Locate the cell with the specified text and output its (x, y) center coordinate. 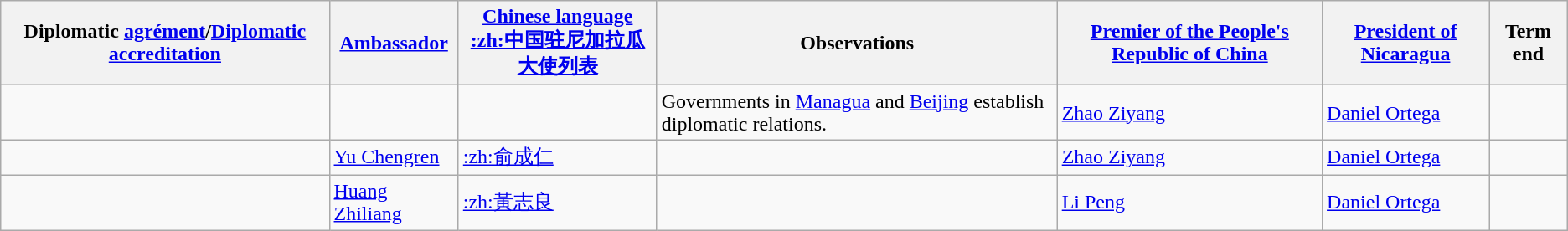
:zh:俞成仁 (558, 157)
Chinese language:zh:中国驻尼加拉瓜大使列表 (558, 44)
Term end (1529, 44)
Diplomatic agrément/Diplomatic accreditation (165, 44)
Huang Zhiliang (394, 203)
:zh:黃志良 (558, 203)
Governments in Managua and Beijing establish diplomatic relations. (857, 112)
Yu Chengren (394, 157)
President of Nicaragua (1406, 44)
Premier of the People's Republic of China (1189, 44)
Ambassador (394, 44)
Li Peng (1189, 203)
Observations (857, 44)
